Return [X, Y] of the center of cell containing provided text 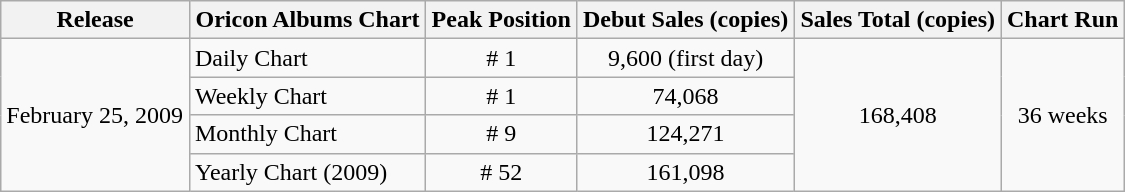
168,408 [898, 115]
Daily Chart [307, 58]
124,271 [686, 134]
161,098 [686, 172]
Oricon Albums Chart [307, 20]
Yearly Chart (2009) [307, 172]
Chart Run [1062, 20]
# 9 [502, 134]
Weekly Chart [307, 96]
9,600 (first day) [686, 58]
# 52 [502, 172]
36 weeks [1062, 115]
Sales Total (copies) [898, 20]
February 25, 2009 [96, 115]
Peak Position [502, 20]
Monthly Chart [307, 134]
Release [96, 20]
Debut Sales (copies) [686, 20]
74,068 [686, 96]
